Detect which cell encompasses the target text, then output its (X, Y) center coordinate. 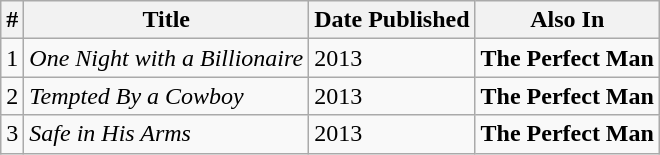
Also In (567, 20)
One Night with a Billionaire (166, 58)
Tempted By a Cowboy (166, 96)
1 (12, 58)
2 (12, 96)
Date Published (392, 20)
3 (12, 134)
Title (166, 20)
# (12, 20)
Safe in His Arms (166, 134)
